Pinpoint the cell where the given text exists, returning its [X, Y] midpoint coordinate. 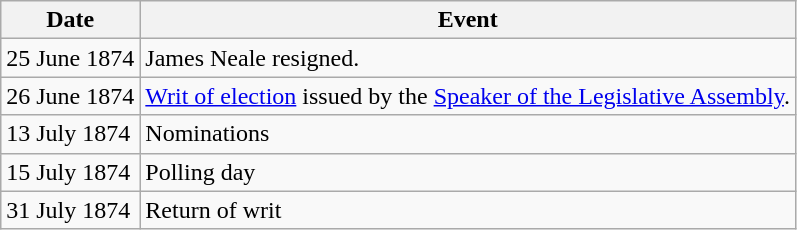
31 July 1874 [70, 210]
Return of writ [468, 210]
Nominations [468, 134]
Date [70, 20]
Writ of election issued by the Speaker of the Legislative Assembly. [468, 96]
15 July 1874 [70, 172]
25 June 1874 [70, 58]
13 July 1874 [70, 134]
Event [468, 20]
James Neale resigned. [468, 58]
26 June 1874 [70, 96]
Polling day [468, 172]
